Output the (x, y) coordinate of the center of the cell containing the given text.  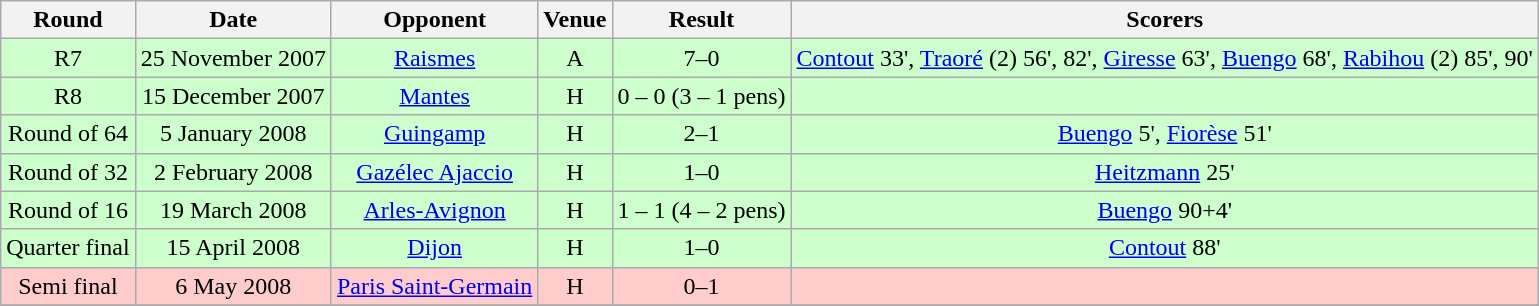
Result (702, 20)
2–1 (702, 134)
0 – 0 (3 – 1 pens) (702, 96)
2 February 2008 (233, 172)
R7 (68, 58)
Contout 33', Traoré (2) 56', 82', Giresse 63', Buengo 68', Rabihou (2) 85', 90' (1164, 58)
Round of 32 (68, 172)
Buengo 90+4' (1164, 210)
19 March 2008 (233, 210)
Raismes (434, 58)
Scorers (1164, 20)
Round of 16 (68, 210)
R8 (68, 96)
Semi final (68, 286)
Arles-Avignon (434, 210)
Mantes (434, 96)
Paris Saint-Germain (434, 286)
Round (68, 20)
0–1 (702, 286)
Date (233, 20)
Venue (575, 20)
A (575, 58)
25 November 2007 (233, 58)
15 April 2008 (233, 248)
Quarter final (68, 248)
15 December 2007 (233, 96)
Gazélec Ajaccio (434, 172)
Guingamp (434, 134)
Opponent (434, 20)
5 January 2008 (233, 134)
Heitzmann 25' (1164, 172)
7–0 (702, 58)
Contout 88' (1164, 248)
1 – 1 (4 – 2 pens) (702, 210)
Round of 64 (68, 134)
Dijon (434, 248)
6 May 2008 (233, 286)
Buengo 5', Fiorèse 51' (1164, 134)
